Detect which cell encompasses the target text, then output its (x, y) center coordinate. 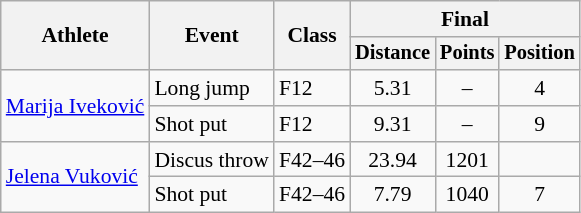
Event (212, 36)
23.94 (392, 160)
Final (465, 19)
1040 (467, 195)
9 (539, 124)
4 (539, 88)
Jelena Vuković (76, 178)
Position (539, 54)
Distance (392, 54)
Class (312, 36)
1201 (467, 160)
7 (539, 195)
Athlete (76, 36)
Long jump (212, 88)
7.79 (392, 195)
Discus throw (212, 160)
Marija Iveković (76, 106)
9.31 (392, 124)
Points (467, 54)
5.31 (392, 88)
